Provide the [X, Y] coordinate of the cell's center where the given text is located.  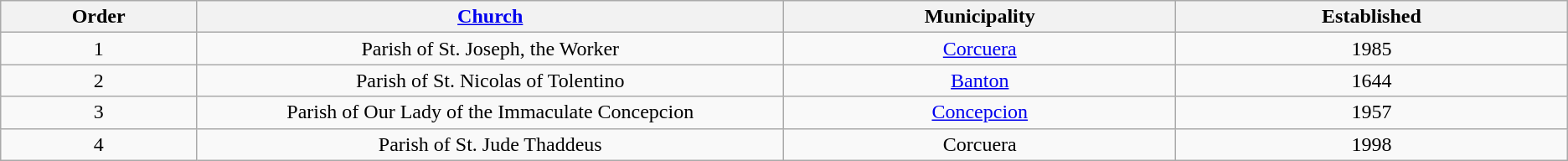
Concepcion [980, 112]
3 [99, 112]
1644 [1372, 80]
2 [99, 80]
Municipality [980, 17]
1957 [1372, 112]
1 [99, 49]
4 [99, 144]
Church [491, 17]
Parish of St. Jude Thaddeus [491, 144]
Parish of Our Lady of the Immaculate Concepcion [491, 112]
1985 [1372, 49]
Parish of St. Joseph, the Worker [491, 49]
Banton [980, 80]
1998 [1372, 144]
Order [99, 17]
Established [1372, 17]
Parish of St. Nicolas of Tolentino [491, 80]
